Search for the cell housing the specified text and yield its [X, Y] center coordinate. 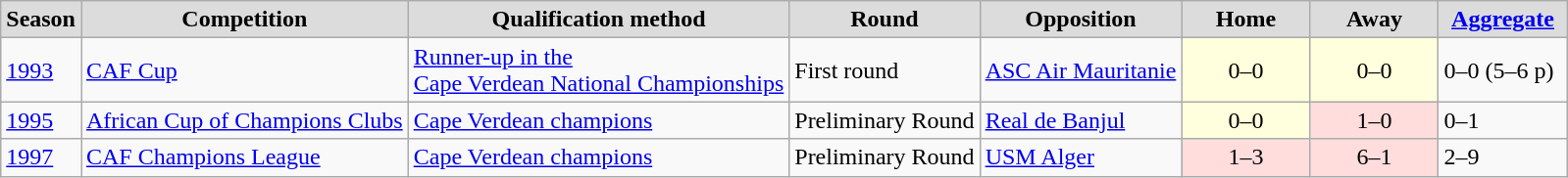
USM Alger [1081, 157]
Real de Banjul [1081, 120]
Aggregate [1502, 20]
Runner-up in theCape Verdean National Championships [598, 70]
Competition [244, 20]
CAF Champions League [244, 157]
Season [41, 20]
1997 [41, 157]
Round [885, 20]
1995 [41, 120]
CAF Cup [244, 70]
1–3 [1245, 157]
First round [885, 70]
1993 [41, 70]
2–9 [1502, 157]
0–0 (5–6 p) [1502, 70]
0–1 [1502, 120]
Home [1245, 20]
African Cup of Champions Clubs [244, 120]
6–1 [1375, 157]
1–0 [1375, 120]
Qualification method [598, 20]
Away [1375, 20]
ASC Air Mauritanie [1081, 70]
Opposition [1081, 20]
